Capture the cell that displays the provided text and extract its [X, Y] central coordinate. 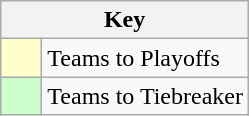
Teams to Playoffs [146, 58]
Key [125, 20]
Teams to Tiebreaker [146, 96]
